Find where the given text appears and provide that cell's center as [x, y] coordinate. 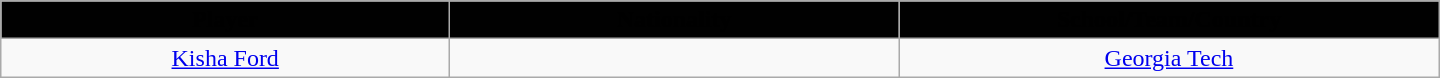
School/Team/Country [1170, 20]
Nationality [674, 20]
Player [226, 20]
Georgia Tech [1170, 58]
Kisha Ford [226, 58]
